Extract the [X, Y] coordinate from the center of the cell holding the provided text.  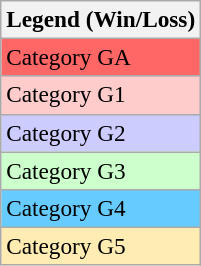
Category G1 [101, 95]
Category G3 [101, 170]
Category G5 [101, 246]
Legend (Win/Loss) [101, 19]
Category GA [101, 57]
Category G2 [101, 133]
Category G4 [101, 208]
